Pinpoint the cell where the given text exists, returning its (X, Y) midpoint coordinate. 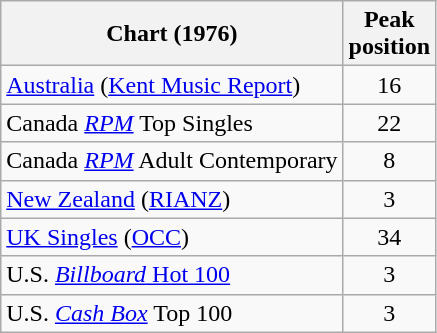
U.S. Billboard Hot 100 (172, 275)
34 (389, 237)
Canada RPM Adult Contemporary (172, 161)
New Zealand (RIANZ) (172, 199)
Canada RPM Top Singles (172, 123)
16 (389, 85)
Peakposition (389, 34)
UK Singles (OCC) (172, 237)
8 (389, 161)
Chart (1976) (172, 34)
22 (389, 123)
U.S. Cash Box Top 100 (172, 313)
Australia (Kent Music Report) (172, 85)
